Identify which cell holds the provided text, then report its (X, Y) central coordinate. 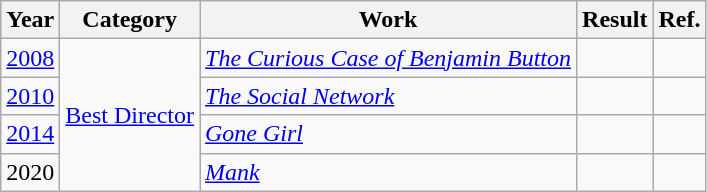
2008 (30, 58)
Year (30, 20)
Category (130, 20)
The Social Network (388, 96)
2020 (30, 172)
Work (388, 20)
Gone Girl (388, 134)
Result (615, 20)
Ref. (680, 20)
Best Director (130, 115)
The Curious Case of Benjamin Button (388, 58)
2010 (30, 96)
Mank (388, 172)
2014 (30, 134)
